Output the (X, Y) coordinate of the center of the cell containing the given text.  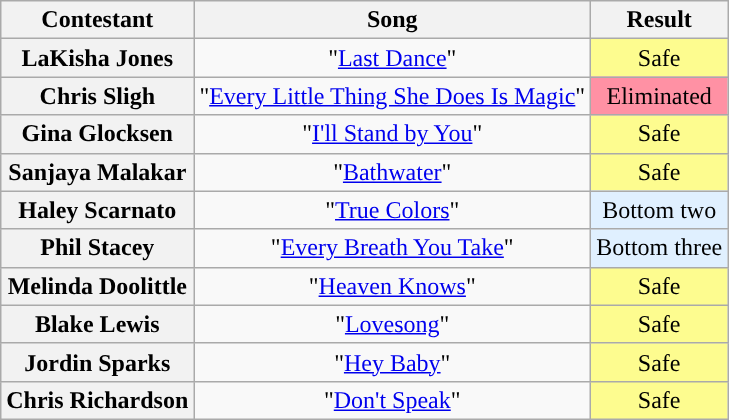
"Bathwater" (392, 172)
Phil Stacey (98, 248)
"Hey Baby" (392, 362)
Result (660, 20)
Haley Scarnato (98, 210)
"Lovesong" (392, 324)
Jordin Sparks (98, 362)
Bottom two (660, 210)
"Don't Speak" (392, 400)
Contestant (98, 20)
"Every Little Thing She Does Is Magic" (392, 96)
Bottom three (660, 248)
Gina Glocksen (98, 134)
"Last Dance" (392, 58)
Chris Sligh (98, 96)
"Heaven Knows" (392, 286)
Chris Richardson (98, 400)
"Every Breath You Take" (392, 248)
"I'll Stand by You" (392, 134)
Song (392, 20)
LaKisha Jones (98, 58)
Eliminated (660, 96)
Blake Lewis (98, 324)
Melinda Doolittle (98, 286)
"True Colors" (392, 210)
Sanjaya Malakar (98, 172)
